Search for the cell housing the specified text and yield its (X, Y) center coordinate. 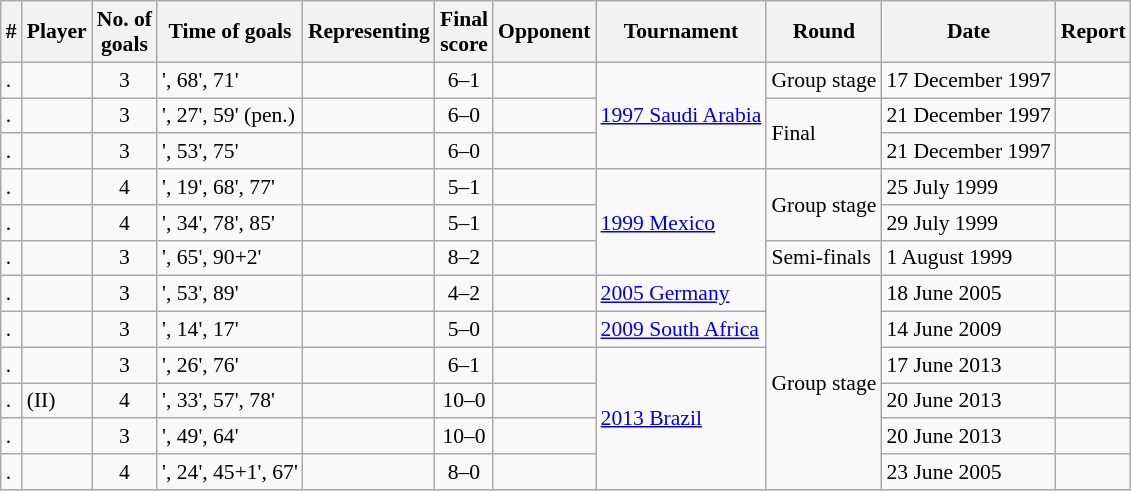
2005 Germany (682, 294)
8–2 (464, 258)
', 33', 57', 78' (230, 401)
', 49', 64' (230, 437)
', 53', 75' (230, 152)
Report (1094, 32)
Opponent (544, 32)
', 65', 90+2' (230, 258)
14 June 2009 (968, 330)
17 June 2013 (968, 365)
1999 Mexico (682, 222)
23 June 2005 (968, 472)
Date (968, 32)
', 19', 68', 77' (230, 187)
Round (824, 32)
', 14', 17' (230, 330)
5–0 (464, 330)
', 27', 59' (pen.) (230, 116)
', 34', 78', 85' (230, 223)
# (12, 32)
(II) (57, 401)
1997 Saudi Arabia (682, 116)
Finalscore (464, 32)
2009 South Africa (682, 330)
Time of goals (230, 32)
', 53', 89' (230, 294)
4–2 (464, 294)
Final (824, 134)
25 July 1999 (968, 187)
17 December 1997 (968, 80)
2013 Brazil (682, 418)
Semi-finals (824, 258)
Player (57, 32)
', 26', 76' (230, 365)
', 68', 71' (230, 80)
29 July 1999 (968, 223)
Representing (369, 32)
18 June 2005 (968, 294)
8–0 (464, 472)
1 August 1999 (968, 258)
', 24', 45+1', 67' (230, 472)
Tournament (682, 32)
No. ofgoals (124, 32)
